Return (x, y) of the center of cell containing provided text 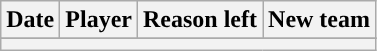
Reason left (200, 20)
New team (320, 20)
Date (30, 20)
Player (99, 20)
